Determine the [X, Y] coordinate at the center of the cell enclosing the given text.  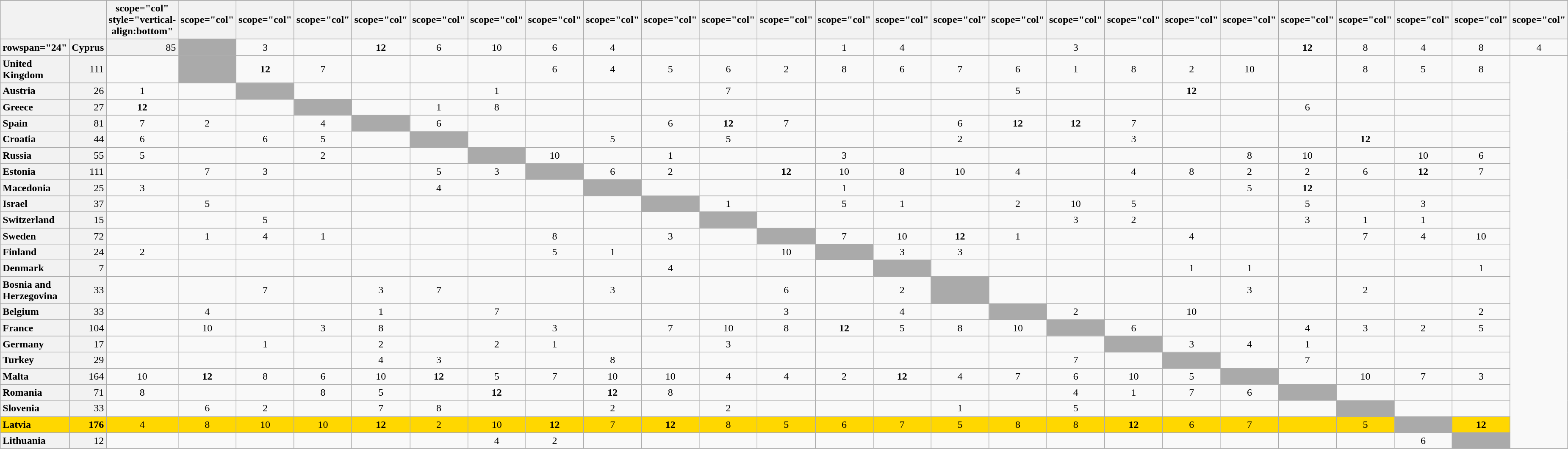
81 [88, 123]
scope="col" style="vertical-align:bottom" [142, 20]
Slovenia [35, 408]
Bosnia and Herzegovina [35, 290]
72 [88, 236]
Spain [35, 123]
Lithuania [35, 441]
85 [142, 47]
Malta [35, 376]
Austria [35, 91]
17 [88, 344]
26 [88, 91]
Russia [35, 155]
29 [88, 360]
55 [88, 155]
Croatia [35, 139]
Latvia [35, 424]
Belgium [35, 312]
Sweden [35, 236]
rowspan="24" [35, 47]
71 [88, 392]
United Kingdom [35, 69]
27 [88, 107]
Israel [35, 204]
25 [88, 187]
Turkey [35, 360]
Cyprus [88, 47]
Finland [35, 252]
37 [88, 204]
44 [88, 139]
Switzerland [35, 220]
Romania [35, 392]
Greece [35, 107]
15 [88, 220]
176 [88, 424]
164 [88, 376]
Estonia [35, 171]
Germany [35, 344]
24 [88, 252]
104 [88, 328]
Denmark [35, 268]
France [35, 328]
Macedonia [35, 187]
